Determine the [X, Y] coordinate at the center of the cell enclosing the given text.  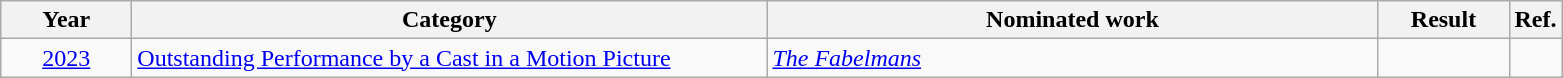
The Fabelmans [1072, 58]
Year [66, 20]
Nominated work [1072, 20]
2023 [66, 58]
Outstanding Performance by a Cast in a Motion Picture [450, 58]
Ref. [1536, 20]
Category [450, 20]
Result [1444, 20]
